From the cell containing the given text, extract its center point as [X, Y] coordinate. 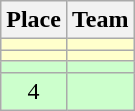
Team [100, 20]
4 [34, 91]
Place [34, 20]
